Detect which cell encompasses the target text, then output its [x, y] center coordinate. 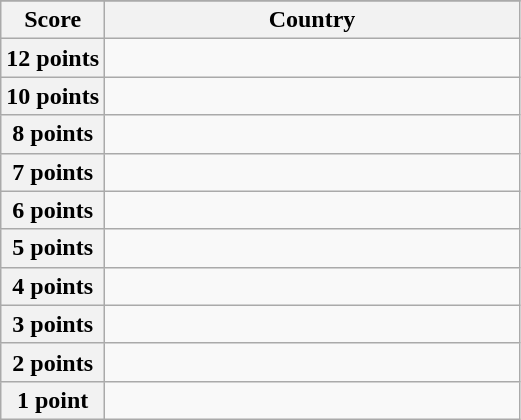
2 points [53, 362]
3 points [53, 324]
7 points [53, 172]
1 point [53, 400]
12 points [53, 58]
Score [53, 20]
4 points [53, 286]
10 points [53, 96]
Country [312, 20]
5 points [53, 248]
8 points [53, 134]
6 points [53, 210]
